Locate the cell with the specified text and output its (x, y) center coordinate. 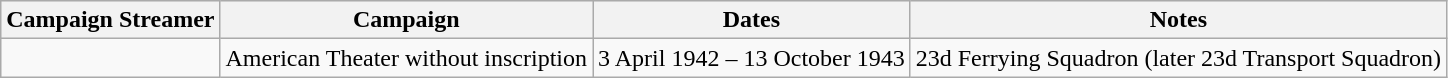
American Theater without inscription (406, 58)
Campaign Streamer (110, 20)
Notes (1178, 20)
Dates (752, 20)
Campaign (406, 20)
23d Ferrying Squadron (later 23d Transport Squadron) (1178, 58)
3 April 1942 – 13 October 1943 (752, 58)
